Output the [x, y] coordinate of the center of the cell containing the given text.  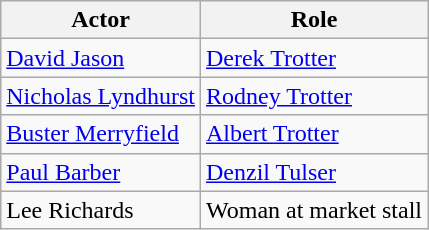
Derek Trotter [314, 58]
Woman at market stall [314, 210]
David Jason [101, 58]
Actor [101, 20]
Lee Richards [101, 210]
Denzil Tulser [314, 172]
Albert Trotter [314, 134]
Buster Merryfield [101, 134]
Rodney Trotter [314, 96]
Nicholas Lyndhurst [101, 96]
Paul Barber [101, 172]
Role [314, 20]
